Return the (X, Y) coordinate for the center point of the cell that contains the specified text.  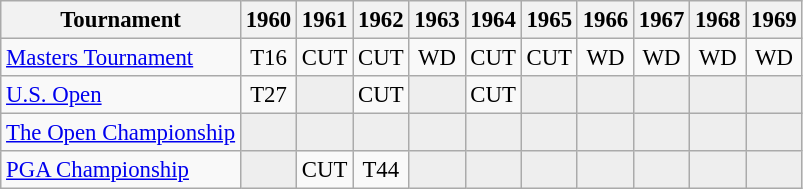
1965 (549, 20)
1968 (718, 20)
1961 (325, 20)
T16 (268, 58)
Masters Tournament (121, 58)
1960 (268, 20)
T44 (381, 170)
Tournament (121, 20)
1966 (605, 20)
T27 (268, 95)
1963 (437, 20)
1964 (493, 20)
PGA Championship (121, 170)
U.S. Open (121, 95)
1967 (661, 20)
The Open Championship (121, 133)
1962 (381, 20)
1969 (774, 20)
